Determine the (x, y) coordinate at the center of the cell enclosing the given text.  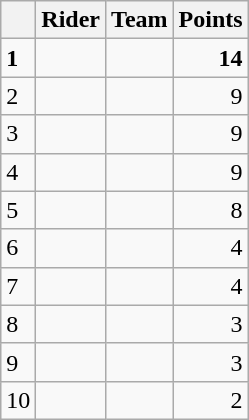
1 (18, 58)
Team (140, 20)
Rider (71, 20)
10 (18, 400)
6 (18, 248)
5 (18, 210)
Points (210, 20)
14 (210, 58)
7 (18, 286)
